From the cell containing the given text, extract its center point as (X, Y) coordinate. 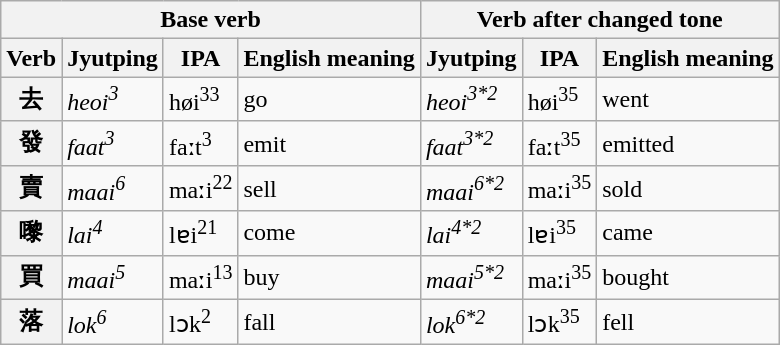
faat3*2 (471, 144)
fell (688, 322)
Verb (32, 58)
go (329, 100)
maai6 (113, 188)
heoi3 (113, 100)
lɐi21 (200, 234)
sold (688, 188)
賣 (32, 188)
faːt3 (200, 144)
嚟 (32, 234)
落 (32, 322)
come (329, 234)
lai4*2 (471, 234)
Base verb (211, 20)
buy (329, 278)
came (688, 234)
høi35 (560, 100)
bought (688, 278)
høi33 (200, 100)
lɔk35 (560, 322)
maːi22 (200, 188)
maai5 (113, 278)
maai5*2 (471, 278)
lai4 (113, 234)
fall (329, 322)
Verb after changed tone (600, 20)
emit (329, 144)
maai6*2 (471, 188)
lɐi35 (560, 234)
faːt35 (560, 144)
faat3 (113, 144)
emitted (688, 144)
買 (32, 278)
went (688, 100)
maːi13 (200, 278)
去 (32, 100)
發 (32, 144)
lɔk2 (200, 322)
heoi3*2 (471, 100)
lok6*2 (471, 322)
sell (329, 188)
lok6 (113, 322)
